Scan for the cell matching the given text and deliver its (X, Y) coordinate at center. 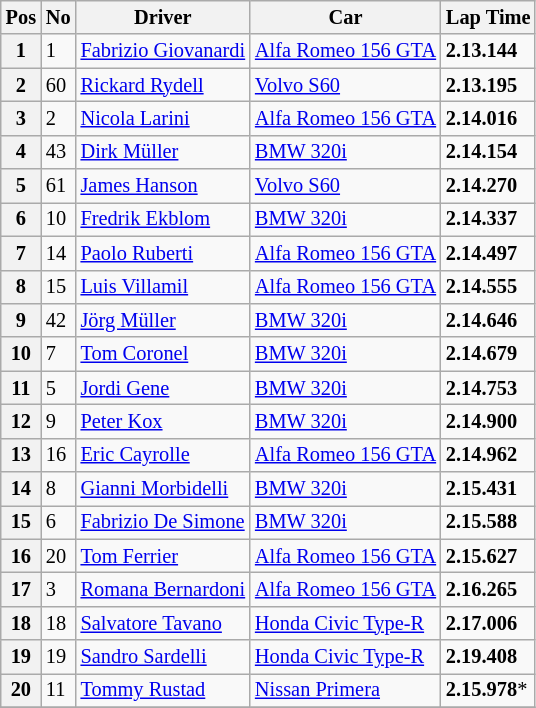
2.15.978* (488, 690)
2.19.408 (488, 657)
Dirk Müller (163, 152)
Fredrik Ekblom (163, 219)
2.14.270 (488, 186)
Jörg Müller (163, 320)
2.17.006 (488, 623)
2.14.016 (488, 118)
60 (58, 85)
2.14.154 (488, 152)
Pos (21, 17)
Fabrizio Giovanardi (163, 51)
James Hanson (163, 186)
Nissan Primera (346, 690)
2.14.497 (488, 253)
2.15.627 (488, 556)
2.14.555 (488, 287)
2.14.679 (488, 354)
2.14.900 (488, 421)
42 (58, 320)
2.16.265 (488, 589)
61 (58, 186)
2.14.337 (488, 219)
Car (346, 17)
13 (21, 455)
Lap Time (488, 17)
Romana Bernardoni (163, 589)
Sandro Sardelli (163, 657)
4 (21, 152)
Tom Ferrier (163, 556)
Salvatore Tavano (163, 623)
2.15.588 (488, 522)
2.14.753 (488, 388)
Tommy Rustad (163, 690)
Paolo Ruberti (163, 253)
Eric Cayrolle (163, 455)
Rickard Rydell (163, 85)
2.14.646 (488, 320)
2.13.195 (488, 85)
Jordi Gene (163, 388)
Tom Coronel (163, 354)
2.13.144 (488, 51)
Fabrizio De Simone (163, 522)
17 (21, 589)
43 (58, 152)
2.14.962 (488, 455)
12 (21, 421)
Gianni Morbidelli (163, 489)
Peter Kox (163, 421)
Driver (163, 17)
No (58, 17)
Luis Villamil (163, 287)
2.15.431 (488, 489)
Nicola Larini (163, 118)
